Pinpoint the cell where the given text exists, returning its [x, y] midpoint coordinate. 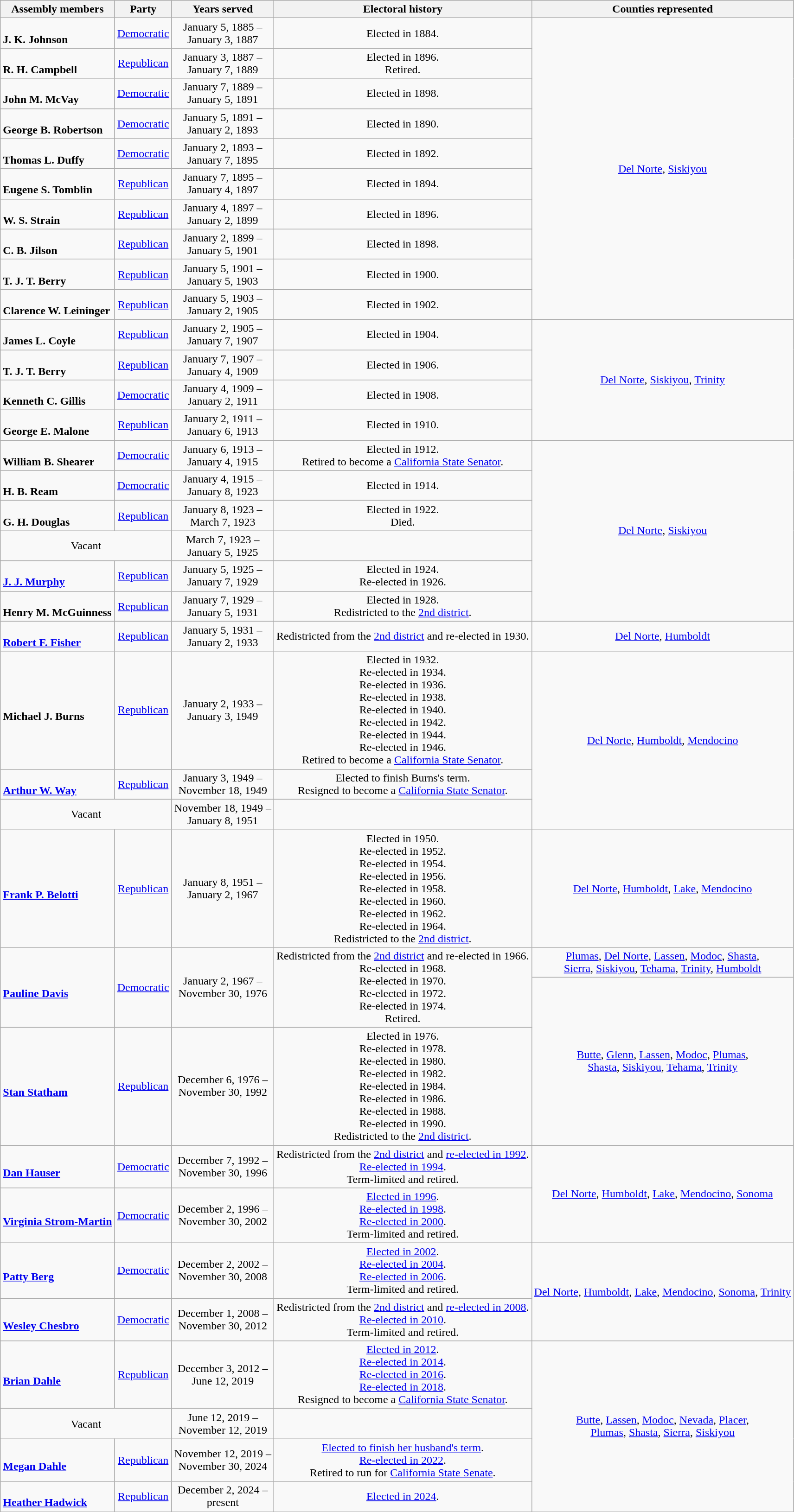
Electoral history [403, 9]
W. S. Strain [58, 214]
Redistricted from the 2nd district and re-elected in 2008. Re-elected in 2010. Term-limited and retired. [403, 1320]
Eugene S. Tomblin [58, 184]
Wesley Chesbro [58, 1320]
John M. McVay [58, 94]
Elected in 1884. [403, 33]
J. K. Johnson [58, 33]
Frank P. Belotti [58, 888]
December 2, 2024 – present [223, 1496]
Counties represented [662, 9]
Clarence W. Leininger [58, 304]
January 5, 1901 – January 5, 1903 [223, 274]
Elected in 1928. Redistricted to the 2nd district. [403, 606]
June 12, 2019 – November 12, 2019 [223, 1424]
January 2, 1899 – January 5, 1901 [223, 244]
January 5, 1885 – January 3, 1887 [223, 33]
Elected in 1896. [403, 214]
Elected in 1922. Died. [403, 515]
R. H. Campbell [58, 63]
Robert F. Fisher [58, 636]
Pauline Davis [58, 987]
January 2, 1905 – January 7, 1907 [223, 335]
Butte, Lassen, Modoc, Nevada, Placer, Plumas, Shasta, Sierra, Siskiyou [662, 1426]
January 7, 1929 – January 5, 1931 [223, 606]
January 7, 1907 – January 4, 1909 [223, 364]
Party [143, 9]
January 3, 1887 – January 7, 1889 [223, 63]
Elected to finish Burns's term. Resigned to become a California State Senator. [403, 784]
Megan Dahle [58, 1460]
January 5, 1925 – January 7, 1929 [223, 576]
Brian Dahle [58, 1375]
Del Norte, Humboldt [662, 636]
Elected in 2024. [403, 1496]
Elected in 1896. Retired. [403, 63]
Dan Hauser [58, 1166]
Redistricted from the 2nd district and re-elected in 1930. [403, 636]
January 2, 1967 – November 30, 1976 [223, 987]
December 6, 1976 – November 30, 1992 [223, 1086]
Elected in 1914. [403, 486]
Del Norte, Humboldt, Mendocino [662, 740]
Virginia Strom-Martin [58, 1215]
January 6, 1913 – January 4, 1915 [223, 455]
Del Norte, Humboldt, Lake, Mendocino, Sonoma [662, 1194]
Elected in 1900. [403, 274]
J. J. Murphy [58, 576]
Assembly members [58, 9]
H. B. Ream [58, 486]
Plumas, Del Norte, Lassen, Modoc, Shasta, Sierra, Siskiyou, Tehama, Trinity, Humboldt [662, 962]
Elected in 1908. [403, 395]
Michael J. Burns [58, 710]
January 5, 1903 – January 2, 1905 [223, 304]
Patty Berg [58, 1271]
Elected in 1906. [403, 364]
Del Norte, Humboldt, Lake, Mendocino, Sonoma, Trinity [662, 1292]
January 5, 1891 – January 2, 1893 [223, 123]
Elected in 2012. Re-elected in 2014. Re-elected in 2016. Re-elected in 2018. Resigned to become a California State Senator. [403, 1375]
Redistricted from the 2nd district and re-elected in 1992. Re-elected in 1994. Term-limited and retired. [403, 1166]
November 12, 2019 – November 30, 2024 [223, 1460]
Elected in 1902. [403, 304]
January 4, 1915 – January 8, 1923 [223, 486]
C. B. Jilson [58, 244]
Elected in 1912. Retired to become a California State Senator. [403, 455]
January 7, 1895 – January 4, 1897 [223, 184]
Years served [223, 9]
Butte, Glenn, Lassen, Modoc, Plumas, Shasta, Siskiyou, Tehama, Trinity [662, 1061]
January 2, 1911 – January 6, 1913 [223, 426]
Elected in 1924. Re-elected in 1926. [403, 576]
Stan Statham [58, 1086]
Redistricted from the 2nd district and re-elected in 1966. Re-elected in 1968. Re-elected in 1970. Re-elected in 1972. Re-elected in 1974. Retired. [403, 987]
January 2, 1893 – January 7, 1895 [223, 154]
James L. Coyle [58, 335]
January 5, 1931 – January 2, 1933 [223, 636]
November 18, 1949 – January 8, 1951 [223, 814]
December 2, 1996 – November 30, 2002 [223, 1215]
January 8, 1923 – March 7, 1923 [223, 515]
Elected in 1996. Re-elected in 1998. Re-elected in 2000. Term-limited and retired. [403, 1215]
December 2, 2002 – November 30, 2008 [223, 1271]
Elected in 2002. Re-elected in 2004. Re-elected in 2006. Term-limited and retired. [403, 1271]
Del Norte, Siskiyou, Trinity [662, 380]
January 8, 1951 – January 2, 1967 [223, 888]
Elected in 1894. [403, 184]
George B. Robertson [58, 123]
January 3, 1949 – November 18, 1949 [223, 784]
January 7, 1889 – January 5, 1891 [223, 94]
Elected to finish her husband's term. Re-elected in 2022. Retired to run for California State Senate. [403, 1460]
Elected in 1890. [403, 123]
March 7, 1923 – January 5, 1925 [223, 546]
William B. Shearer [58, 455]
Heather Hadwick [58, 1496]
G. H. Douglas [58, 515]
January 4, 1909 – January 2, 1911 [223, 395]
Henry M. McGuinness [58, 606]
December 7, 1992 – November 30, 1996 [223, 1166]
January 2, 1933 – January 3, 1949 [223, 710]
December 3, 2012 – June 12, 2019 [223, 1375]
December 1, 2008 – November 30, 2012 [223, 1320]
Elected in 1892. [403, 154]
Kenneth C. Gillis [58, 395]
Elected in 1904. [403, 335]
Del Norte, Humboldt, Lake, Mendocino [662, 888]
Thomas L. Duffy [58, 154]
Arthur W. Way [58, 784]
January 4, 1897 – January 2, 1899 [223, 214]
George E. Malone [58, 426]
Elected in 1910. [403, 426]
